From the cell containing the given text, extract its center point as (x, y) coordinate. 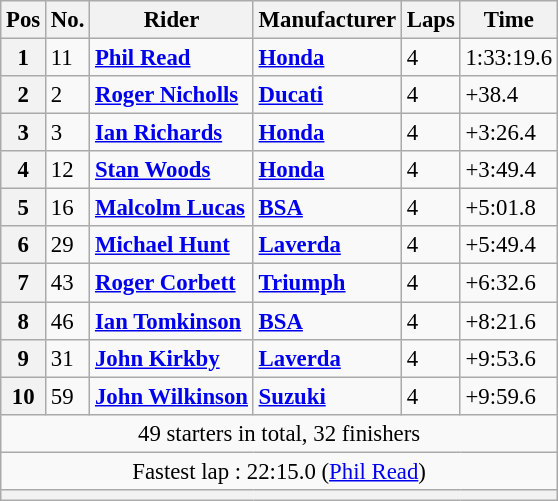
+38.4 (508, 95)
John Wilkinson (172, 396)
Laps (430, 20)
46 (68, 321)
No. (68, 20)
Suzuki (327, 396)
Pos (24, 20)
Ian Tomkinson (172, 321)
Malcolm Lucas (172, 208)
8 (24, 321)
+5:49.4 (508, 245)
+9:59.6 (508, 396)
John Kirkby (172, 358)
7 (24, 283)
1 (24, 58)
Phil Read (172, 58)
Triumph (327, 283)
Rider (172, 20)
31 (68, 358)
+3:26.4 (508, 133)
+6:32.6 (508, 283)
43 (68, 283)
10 (24, 396)
Ian Richards (172, 133)
Roger Nicholls (172, 95)
+8:21.6 (508, 321)
1:33:19.6 (508, 58)
Stan Woods (172, 170)
Time (508, 20)
+9:53.6 (508, 358)
+5:01.8 (508, 208)
16 (68, 208)
Ducati (327, 95)
6 (24, 245)
5 (24, 208)
59 (68, 396)
9 (24, 358)
Manufacturer (327, 20)
Fastest lap : 22:15.0 (Phil Read) (280, 471)
49 starters in total, 32 finishers (280, 433)
12 (68, 170)
Roger Corbett (172, 283)
29 (68, 245)
+3:49.4 (508, 170)
11 (68, 58)
Michael Hunt (172, 245)
